Identify which cell holds the provided text, then report its [X, Y] central coordinate. 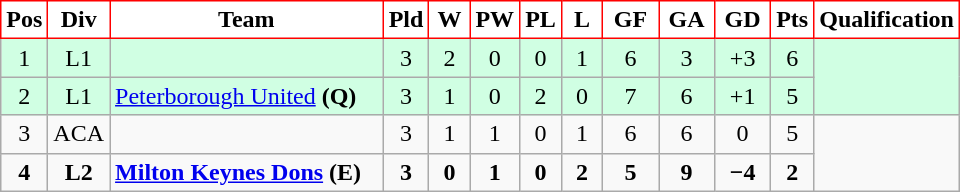
GF [630, 20]
ACA [79, 134]
PW [495, 20]
4 [24, 172]
L2 [79, 172]
W [450, 20]
Milton Keynes Dons (E) [247, 172]
GD [743, 20]
Peterborough United (Q) [247, 96]
7 [630, 96]
L [582, 20]
Pos [24, 20]
+1 [743, 96]
GA [687, 20]
Pts [792, 20]
Team [247, 20]
−4 [743, 172]
Pld [406, 20]
PL [541, 20]
+3 [743, 58]
Qualification [887, 20]
Div [79, 20]
9 [687, 172]
